Pinpoint the cell where the given text exists, returning its [X, Y] midpoint coordinate. 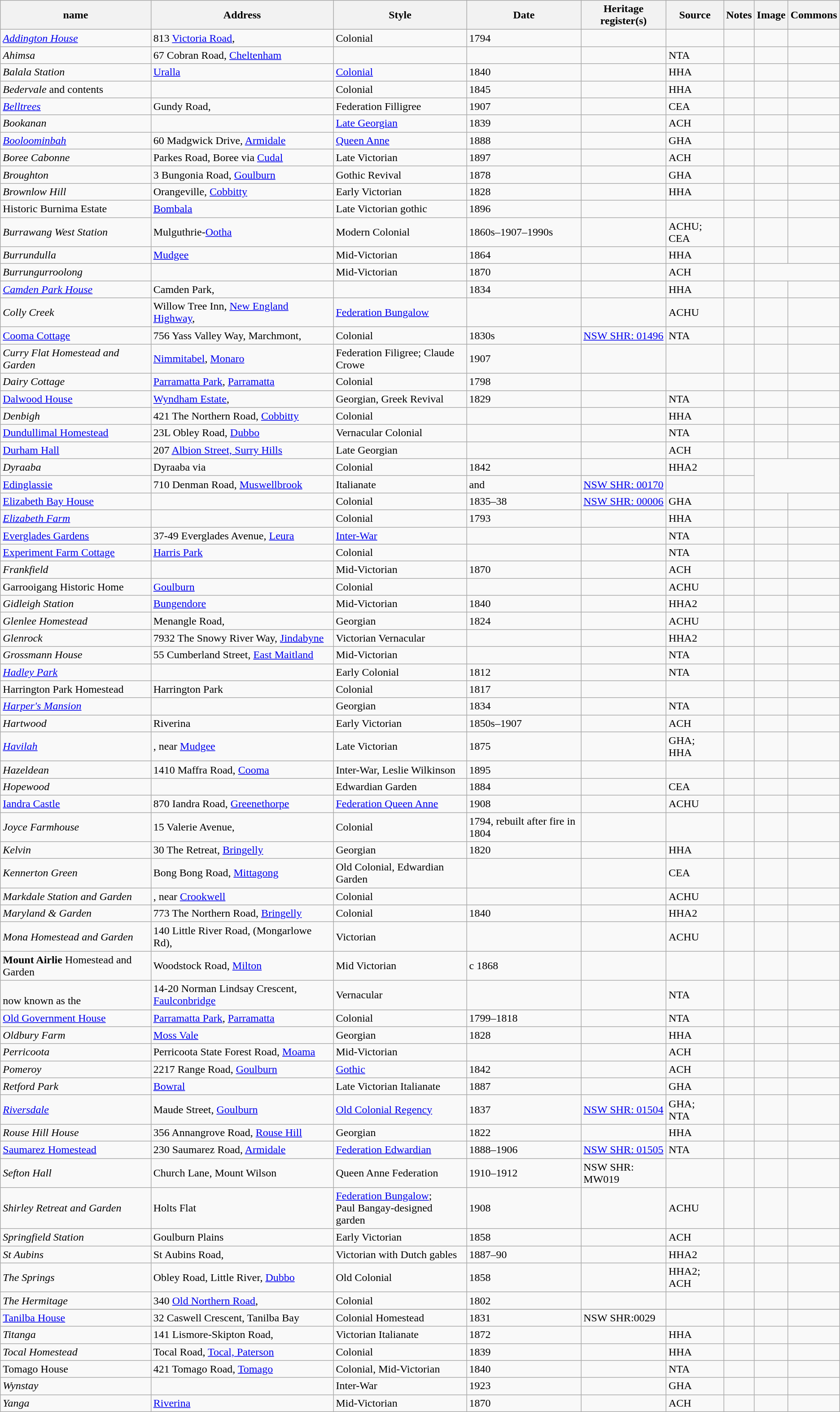
Style [400, 15]
230 Saumarez Road, Armidale [242, 1150]
Balala Station [75, 72]
Frankfield [75, 570]
Federation Bungalow;Paul Bangay-designed garden [400, 1208]
Image [771, 15]
Dyraaba [75, 467]
421 The Northern Road, Cobbitty [242, 416]
Retford Park [75, 1086]
Gothic [400, 1069]
1884 [524, 787]
340 Old Northern Road, [242, 1301]
7932 The Snowy River Way, Jindabyne [242, 638]
Modern Colonial [400, 232]
St Aubins [75, 1255]
15 Valerie Avenue, [242, 826]
1794, rebuilt after fire in 1804 [524, 826]
Havilah [75, 747]
c 1868 [524, 966]
Iandra Castle [75, 804]
421 Tomago Road, Tomago [242, 1369]
Tocal Road, Tocal, Paterson [242, 1352]
356 Annangrove Road, Rouse Hill [242, 1132]
Kelvin [75, 850]
Commons [814, 15]
Victorian Vernacular [400, 638]
813 Victoria Road, [242, 38]
NSW SHR: 01505 [624, 1150]
Wynstay [75, 1386]
Maude Street, Goulburn [242, 1109]
2217 Range Road, Goulburn [242, 1069]
Bungendore [242, 604]
Harrington Park [242, 689]
Colly Creek [75, 312]
Belltrees [75, 106]
Colonial Homestead [400, 1318]
Gidleigh Station [75, 604]
Parkes Road, Boree via Cudal [242, 157]
Vernacular Colonial [400, 433]
Springfield Station [75, 1237]
1812 [524, 672]
Goulburn [242, 587]
1872 [524, 1335]
Joyce Farmhouse [75, 826]
Oldbury Farm [75, 1035]
Mount Airlie Homestead and Garden [75, 966]
Broughton [75, 175]
Burrundulla [75, 255]
Riversdale [75, 1109]
Ahimsa [75, 55]
NSW SHR: 01496 [624, 336]
1897 [524, 157]
37-49 Everglades Avenue, Leura [242, 535]
870 Iandra Road, Greenethorpe [242, 804]
NSW SHR:0029 [624, 1318]
1888–1906 [524, 1150]
Sefton Hall [75, 1173]
Nimmitabel, Monaro [242, 359]
1802 [524, 1301]
Federation Filigree; Claude Crowe [400, 359]
1895 [524, 769]
1875 [524, 747]
ACHU; CEA [695, 232]
140 Little River Road, (Mongarlowe Rd), [242, 937]
Queen Anne Federation [400, 1173]
Menangle Road, [242, 621]
, near Mudgee [242, 747]
Uralla [242, 72]
Inter-War, Leslie Wilkinson [400, 769]
Curry Flat Homestead and Garden [75, 359]
1837 [524, 1109]
Cooma Cottage [75, 336]
Queen Anne [400, 140]
55 Cumberland Street, East Maitland [242, 655]
Elizabeth Bay House [75, 501]
Address [242, 15]
Mulguthrie-Ootha [242, 232]
Glenrock [75, 638]
Georgian, Greek Revival [400, 399]
The Springs [75, 1278]
14-20 Norman Lindsay Crescent, Faulconbridge [242, 995]
Denbigh [75, 416]
Federation Queen Anne [400, 804]
Dalwood House [75, 399]
Old Colonial [400, 1278]
Mudgee [242, 255]
Federation Bungalow [400, 312]
Experiment Farm Cottage [75, 553]
Victorian Italianate [400, 1335]
NSW SHR: MW019 [624, 1173]
1793 [524, 518]
Late Victorian Italianate [400, 1086]
Vernacular [400, 995]
Camden Park House [75, 289]
Holts Flat [242, 1208]
Pomeroy [75, 1069]
Saumarez Homestead [75, 1150]
now known as the [75, 995]
Federation Edwardian [400, 1150]
756 Yass Valley Way, Marchmont, [242, 336]
Dyraaba via [242, 467]
1888 [524, 140]
Goulburn Plains [242, 1237]
1887 [524, 1086]
Old Government House [75, 1018]
1822 [524, 1132]
Burrungurroolong [75, 272]
Colonial, Mid-Victorian [400, 1369]
Date [524, 15]
Tanilba House [75, 1318]
710 Denman Road, Muswellbrook [242, 484]
Boree Cabonne [75, 157]
Obley Road, Little River, Dubbo [242, 1278]
1887–90 [524, 1255]
1878 [524, 175]
Victorian with Dutch gables [400, 1255]
Bong Bong Road, Mittagong [242, 873]
Booloominbah [75, 140]
Garrooigang Historic Home [75, 587]
1910–1912 [524, 1173]
Mid Victorian [400, 966]
Willow Tree Inn, New England Highway, [242, 312]
Kennerton Green [75, 873]
1820 [524, 850]
1799–1818 [524, 1018]
Moss Vale [242, 1035]
Edinglassie [75, 484]
Gundy Road, [242, 106]
1923 [524, 1386]
Maryland & Garden [75, 914]
Italianate [400, 484]
1896 [524, 209]
Everglades Gardens [75, 535]
Bowral [242, 1086]
3 Bungonia Road, Goulburn [242, 175]
Edwardian Garden [400, 787]
Wyndham Estate, [242, 399]
Rouse Hill House [75, 1132]
and [524, 484]
Federation Filligree [400, 106]
Titanga [75, 1335]
NSW SHR: 01504 [624, 1109]
1829 [524, 399]
Durham Hall [75, 450]
Hazeldean [75, 769]
Church Lane, Mount Wilson [242, 1173]
Camden Park, [242, 289]
Harrington Park Homestead [75, 689]
GHA;NTA [695, 1109]
name [75, 15]
Mona Homestead and Garden [75, 937]
Dairy Cottage [75, 382]
Elizabeth Farm [75, 518]
Hadley Park [75, 672]
Hopewood [75, 787]
HHA2; ACH [695, 1278]
Bookanan [75, 123]
Harris Park [242, 553]
Late Victorian gothic [400, 209]
Heritage register(s) [624, 15]
1845 [524, 89]
1850s–1907 [524, 723]
67 Cobran Road, Cheltenham [242, 55]
Addington House [75, 38]
, near Crookwell [242, 896]
Dundullimal Homestead [75, 433]
773 The Northern Road, Bringelly [242, 914]
Tomago House [75, 1369]
1835–38 [524, 501]
1824 [524, 621]
32 Caswell Crescent, Tanilba Bay [242, 1318]
Markdale Station and Garden [75, 896]
Woodstock Road, Milton [242, 966]
1817 [524, 689]
NSW SHR: 00170 [624, 484]
Victorian [400, 937]
Notes [739, 15]
1860s–1907–1990s [524, 232]
Perricoota State Forest Road, Moama [242, 1052]
Hartwood [75, 723]
141 Lismore-Skipton Road, [242, 1335]
Early Colonial [400, 672]
207 Albion Street, Surry Hills [242, 450]
Yanga [75, 1403]
The Hermitage [75, 1301]
Old Colonial Regency [400, 1109]
1831 [524, 1318]
23L Obley Road, Dubbo [242, 433]
Burrawang West Station [75, 232]
60 Madgwick Drive, Armidale [242, 140]
Gothic Revival [400, 175]
1794 [524, 38]
Harper's Mansion [75, 706]
1798 [524, 382]
Grossmann House [75, 655]
1864 [524, 255]
1830s [524, 336]
Source [695, 15]
Tocal Homestead [75, 1352]
St Aubins Road, [242, 1255]
Shirley Retreat and Garden [75, 1208]
Orangeville, Cobbitty [242, 192]
Brownlow Hill [75, 192]
Bedervale and contents [75, 89]
Historic Burnima Estate [75, 209]
1410 Maffra Road, Cooma [242, 769]
GHA;HHA [695, 747]
Glenlee Homestead [75, 621]
Perricoota [75, 1052]
30 The Retreat, Bringelly [242, 850]
NSW SHR: 00006 [624, 501]
Bombala [242, 209]
Old Colonial, Edwardian Garden [400, 873]
